Output the [X, Y] coordinate of the center of the cell containing the given text.  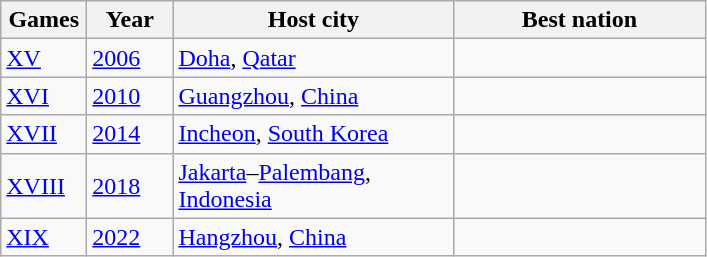
Games [44, 20]
XVIII [44, 186]
2018 [130, 186]
Incheon, South Korea [314, 134]
XV [44, 58]
XVI [44, 96]
2006 [130, 58]
2010 [130, 96]
XIX [44, 237]
Guangzhou, China [314, 96]
2014 [130, 134]
Doha, Qatar [314, 58]
Jakarta–Palembang, Indonesia [314, 186]
Year [130, 20]
Host city [314, 20]
XVII [44, 134]
2022 [130, 237]
Hangzhou, China [314, 237]
Best nation [580, 20]
